Extract the (X, Y) coordinate from the center of the cell holding the provided text.  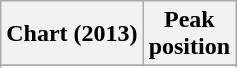
Peakposition (189, 34)
Chart (2013) (72, 34)
